Find where the given text appears and provide that cell's center as [x, y] coordinate. 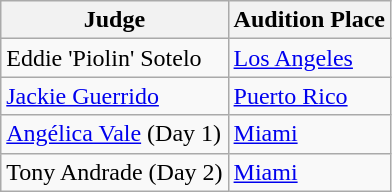
Puerto Rico [309, 96]
Jackie Guerrido [114, 96]
Angélica Vale (Day 1) [114, 134]
Tony Andrade (Day 2) [114, 172]
Judge [114, 20]
Audition Place [309, 20]
Los Angeles [309, 58]
Eddie 'Piolin' Sotelo [114, 58]
